Scan for the cell matching the given text and deliver its (x, y) coordinate at center. 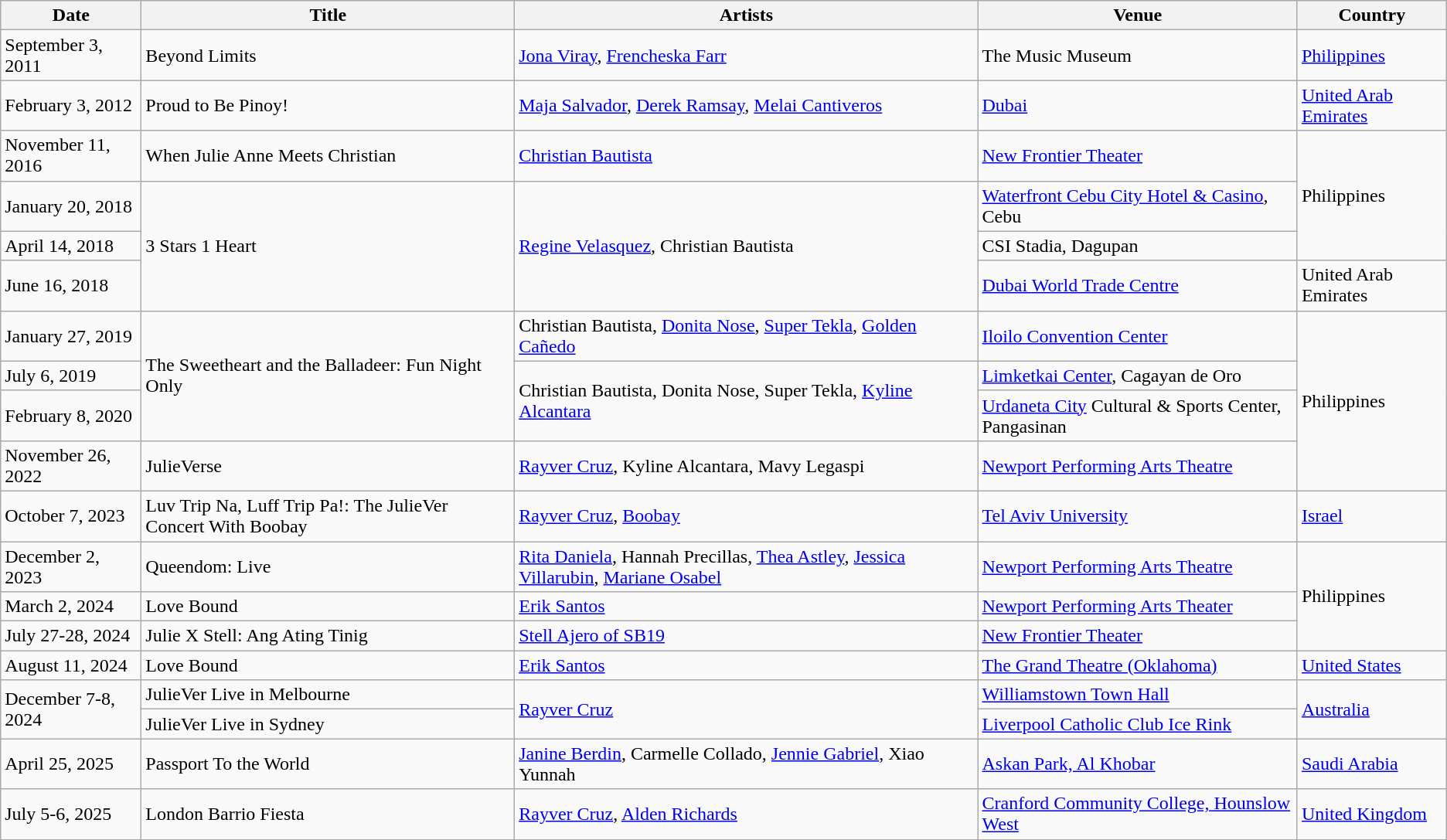
December 2, 2023 (71, 566)
July 5-6, 2025 (71, 814)
July 6, 2019 (71, 376)
Saudi Arabia (1371, 763)
Proud to Be Pinoy! (328, 105)
Iloilo Convention Center (1138, 335)
Askan Park, Al Khobar (1138, 763)
Liverpool Catholic Club Ice Rink (1138, 724)
February 3, 2012 (71, 105)
February 8, 2020 (71, 416)
Luv Trip Na, Luff Trip Pa!: The JulieVer Concert With Boobay (328, 516)
Limketkai Center, Cagayan de Oro (1138, 376)
Queendom: Live (328, 566)
United States (1371, 665)
Rayver Cruz, Kyline Alcantara, Mavy Legaspi (747, 465)
October 7, 2023 (71, 516)
Rayver Cruz, Boobay (747, 516)
JulieVer Live in Melbourne (328, 695)
Title (328, 15)
Christian Bautista, Donita Nose, Super Tekla, Golden Cañedo (747, 335)
January 20, 2018 (71, 206)
Regine Velasquez, Christian Bautista (747, 246)
December 7-8, 2024 (71, 709)
Maja Salvador, Derek Ramsay, Melai Cantiveros (747, 105)
Tel Aviv University (1138, 516)
Dubai (1138, 105)
Julie X Stell: Ang Ating Tinig (328, 636)
United Kingdom (1371, 814)
The Music Museum (1138, 56)
Cranford Community College, Hounslow West (1138, 814)
Venue (1138, 15)
Rayver Cruz (747, 709)
Waterfront Cebu City Hotel & Casino, Cebu (1138, 206)
Dubai World Trade Centre (1138, 286)
August 11, 2024 (71, 665)
Urdaneta City Cultural & Sports Center, Pangasinan (1138, 416)
Christian Bautista (747, 156)
3 Stars 1 Heart (328, 246)
JulieVerse (328, 465)
Israel (1371, 516)
Rita Daniela, Hannah Precillas, Thea Astley, Jessica Villarubin, Mariane Osabel (747, 566)
January 27, 2019 (71, 335)
Janine Berdin, Carmelle Collado, Jennie Gabriel, Xiao Yunnah (747, 763)
Passport To the World (328, 763)
Date (71, 15)
Newport Performing Arts Theater (1138, 607)
March 2, 2024 (71, 607)
Australia (1371, 709)
Jona Viray, Frencheska Farr (747, 56)
November 26, 2022 (71, 465)
The Sweetheart and the Balladeer: Fun Night Only (328, 376)
September 3, 2011 (71, 56)
Artists (747, 15)
When Julie Anne Meets Christian (328, 156)
Williamstown Town Hall (1138, 695)
April 25, 2025 (71, 763)
November 11, 2016 (71, 156)
JulieVer Live in Sydney (328, 724)
The Grand Theatre (Oklahoma) (1138, 665)
July 27-28, 2024 (71, 636)
April 14, 2018 (71, 246)
CSI Stadia, Dagupan (1138, 246)
Stell Ajero of SB19 (747, 636)
Beyond Limits (328, 56)
London Barrio Fiesta (328, 814)
Christian Bautista, Donita Nose, Super Tekla, Kyline Alcantara (747, 400)
June 16, 2018 (71, 286)
Country (1371, 15)
Rayver Cruz, Alden Richards (747, 814)
